Return the [X, Y] coordinate for the center point of the cell that contains the specified text.  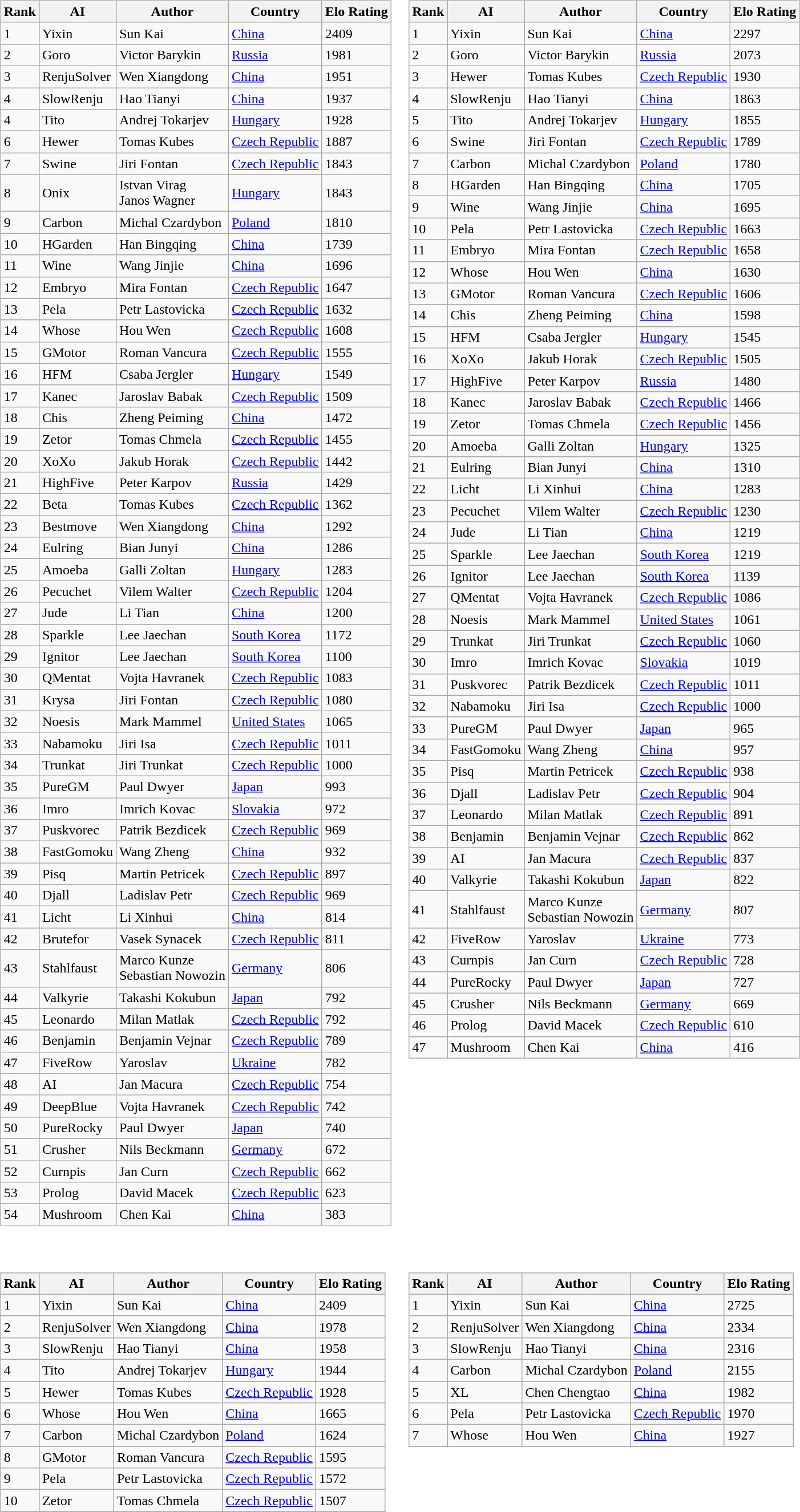
1863 [765, 99]
1549 [356, 374]
2073 [765, 55]
1630 [765, 272]
1887 [356, 142]
1937 [356, 99]
1200 [356, 613]
2316 [759, 1348]
1598 [765, 315]
1286 [356, 548]
54 [19, 1215]
Brutefor [78, 939]
1665 [350, 1414]
1060 [765, 641]
932 [356, 852]
1230 [765, 511]
1362 [356, 505]
Onix [78, 193]
1555 [356, 352]
1572 [350, 1479]
1663 [765, 229]
993 [356, 787]
1139 [765, 576]
1172 [356, 635]
1855 [765, 120]
1608 [356, 331]
Krysa [78, 700]
1958 [350, 1348]
Chen Chengtao [576, 1392]
416 [765, 1047]
Beta [78, 505]
1456 [765, 424]
1930 [765, 76]
Istvan ViragJanos Wagner [172, 193]
1647 [356, 287]
XL [485, 1392]
1455 [356, 439]
1019 [765, 663]
1086 [765, 598]
1658 [765, 250]
1810 [356, 222]
1981 [356, 55]
2155 [759, 1370]
Bestmove [78, 526]
1595 [350, 1457]
383 [356, 1215]
1789 [765, 142]
1061 [765, 619]
1927 [759, 1436]
740 [356, 1128]
965 [765, 728]
669 [765, 1004]
837 [765, 858]
51 [19, 1149]
1204 [356, 591]
Vasek Synacek [172, 939]
1970 [759, 1414]
1325 [765, 445]
1780 [765, 164]
742 [356, 1106]
1480 [765, 380]
789 [356, 1041]
938 [765, 771]
754 [356, 1084]
1505 [765, 359]
1739 [356, 244]
782 [356, 1063]
773 [765, 939]
822 [765, 880]
1696 [356, 266]
1065 [356, 721]
1507 [350, 1501]
807 [765, 909]
1509 [356, 396]
972 [356, 808]
DeepBlue [78, 1106]
662 [356, 1171]
623 [356, 1193]
53 [19, 1193]
672 [356, 1149]
1624 [350, 1436]
814 [356, 917]
904 [765, 793]
1429 [356, 483]
1310 [765, 468]
806 [356, 968]
48 [19, 1084]
2725 [759, 1305]
957 [765, 749]
1545 [765, 337]
1466 [765, 402]
728 [765, 960]
891 [765, 815]
1606 [765, 294]
1982 [759, 1392]
811 [356, 939]
52 [19, 1171]
1705 [765, 185]
1944 [350, 1370]
2334 [759, 1327]
1978 [350, 1327]
2297 [765, 33]
1442 [356, 461]
1100 [356, 656]
727 [765, 982]
1951 [356, 76]
1472 [356, 417]
1292 [356, 526]
897 [356, 874]
1083 [356, 678]
49 [19, 1106]
1695 [765, 207]
862 [765, 837]
50 [19, 1128]
1080 [356, 700]
1632 [356, 309]
610 [765, 1025]
